Determine the [X, Y] coordinate at the center of the cell enclosing the given text.  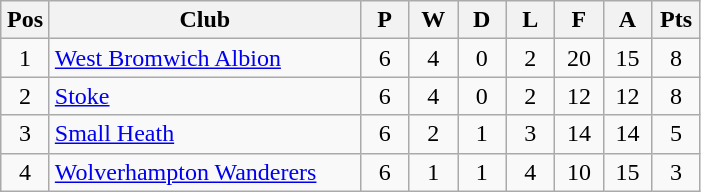
P [384, 20]
D [482, 20]
Wolverhampton Wanderers [204, 172]
20 [580, 58]
F [580, 20]
W [434, 20]
Stoke [204, 96]
Club [204, 20]
10 [580, 172]
A [628, 20]
5 [676, 134]
L [530, 20]
Small Heath [204, 134]
Pos [26, 20]
West Bromwich Albion [204, 58]
Pts [676, 20]
